Detect which cell encompasses the target text, then output its [x, y] center coordinate. 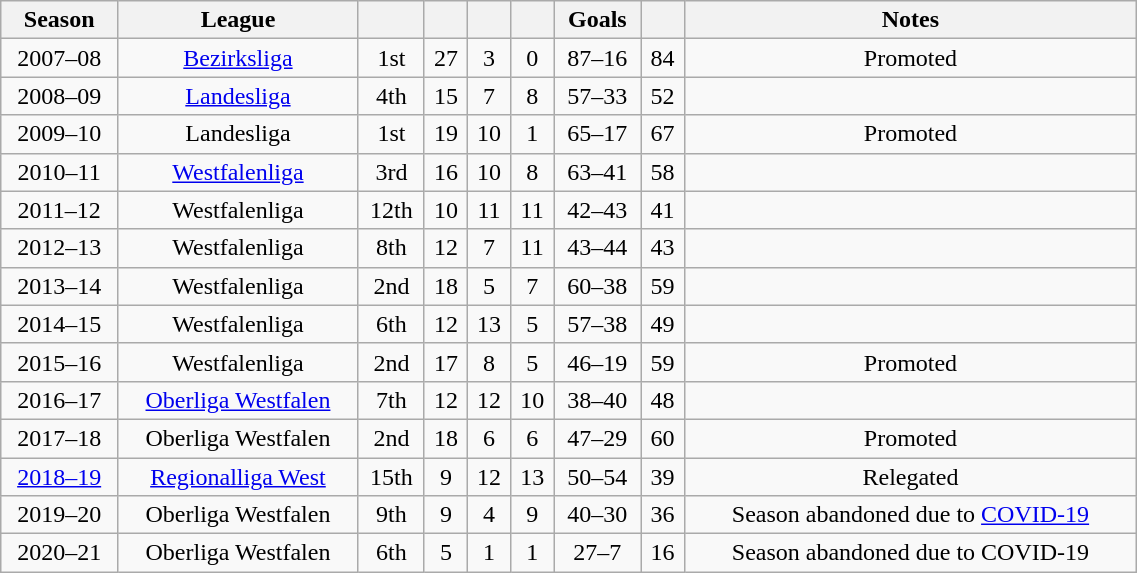
2008–09 [60, 96]
Notes [910, 20]
49 [662, 324]
19 [446, 134]
2019–20 [60, 515]
46–19 [598, 362]
2018–19 [60, 477]
12th [391, 210]
4 [490, 515]
2012–13 [60, 248]
7th [391, 400]
2020–21 [60, 553]
43–44 [598, 248]
3 [490, 58]
40–30 [598, 515]
36 [662, 515]
2010–11 [60, 172]
63–41 [598, 172]
27–7 [598, 553]
15 [446, 96]
57–33 [598, 96]
84 [662, 58]
2017–18 [60, 438]
38–40 [598, 400]
2014–15 [60, 324]
8th [391, 248]
2013–14 [60, 286]
2015–16 [60, 362]
4th [391, 96]
50–54 [598, 477]
48 [662, 400]
67 [662, 134]
42–43 [598, 210]
2011–12 [60, 210]
League [238, 20]
Regionalliga West [238, 477]
41 [662, 210]
15th [391, 477]
9th [391, 515]
27 [446, 58]
Goals [598, 20]
Season [60, 20]
58 [662, 172]
47–29 [598, 438]
2007–08 [60, 58]
17 [446, 362]
2009–10 [60, 134]
60 [662, 438]
2016–17 [60, 400]
57–38 [598, 324]
0 [532, 58]
52 [662, 96]
65–17 [598, 134]
39 [662, 477]
3rd [391, 172]
Bezirksliga [238, 58]
87–16 [598, 58]
Relegated [910, 477]
43 [662, 248]
60–38 [598, 286]
